Pinpoint the cell where the given text exists, returning its [X, Y] midpoint coordinate. 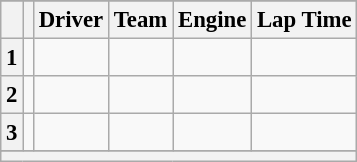
Engine [212, 20]
Team [140, 20]
Driver [70, 20]
Lap Time [304, 20]
1 [12, 58]
2 [12, 95]
3 [12, 133]
